Find where the given text appears and provide that cell's center as [x, y] coordinate. 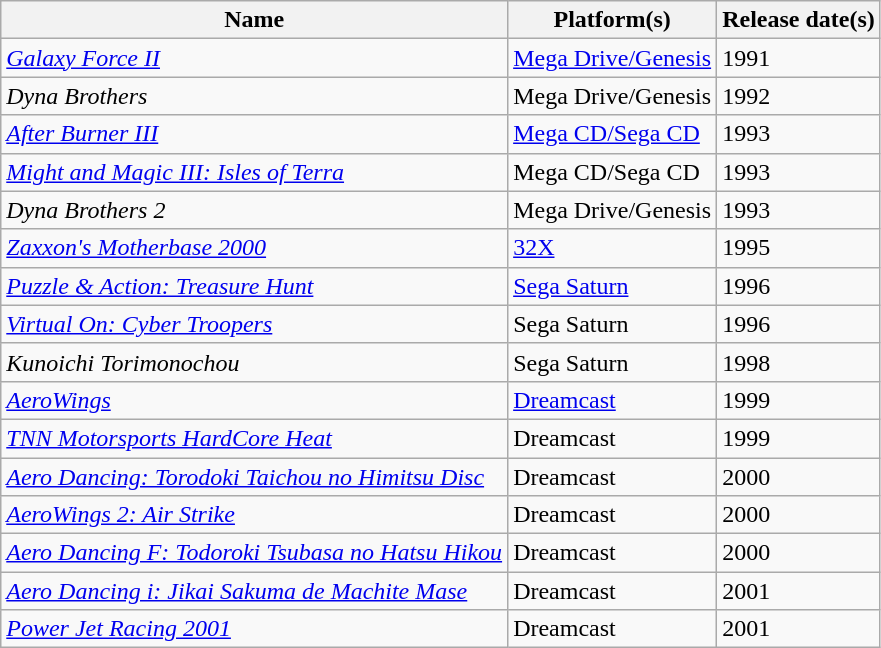
Name [254, 20]
1991 [799, 58]
Platform(s) [612, 20]
AeroWings [254, 400]
Kunoichi Torimonochou [254, 362]
Dyna Brothers 2 [254, 210]
TNN Motorsports HardCore Heat [254, 438]
Galaxy Force II [254, 58]
1995 [799, 248]
Power Jet Racing 2001 [254, 629]
Aero Dancing F: Todoroki Tsubasa no Hatsu Hikou [254, 553]
Release date(s) [799, 20]
1992 [799, 96]
1998 [799, 362]
After Burner III [254, 134]
Aero Dancing i: Jikai Sakuma de Machite Mase [254, 591]
Aero Dancing: Torodoki Taichou no Himitsu Disc [254, 477]
32X [612, 248]
Puzzle & Action: Treasure Hunt [254, 286]
Might and Magic III: Isles of Terra [254, 172]
AeroWings 2: Air Strike [254, 515]
Virtual On: Cyber Troopers [254, 324]
Zaxxon's Motherbase 2000 [254, 248]
Dyna Brothers [254, 96]
